Capture the cell that displays the provided text and extract its [x, y] central coordinate. 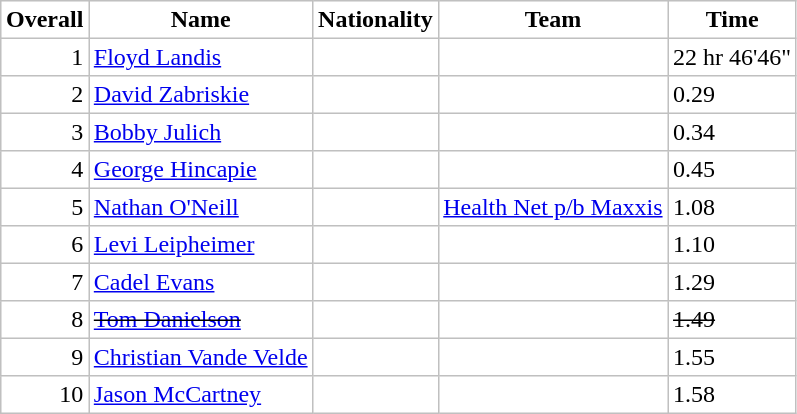
1.10 [732, 245]
Name [201, 20]
Time [732, 20]
1.55 [732, 357]
0.45 [732, 170]
8 [45, 320]
Jason McCartney [201, 395]
Floyd Landis [201, 57]
2 [45, 95]
Cadel Evans [201, 282]
1.49 [732, 320]
David Zabriskie [201, 95]
Team [553, 20]
Nationality [376, 20]
Tom Danielson [201, 320]
10 [45, 395]
3 [45, 132]
1.58 [732, 395]
Levi Leipheimer [201, 245]
Overall [45, 20]
0.29 [732, 95]
Bobby Julich [201, 132]
1.29 [732, 282]
7 [45, 282]
4 [45, 170]
Health Net p/b Maxxis [553, 207]
Nathan O'Neill [201, 207]
22 hr 46'46" [732, 57]
9 [45, 357]
George Hincapie [201, 170]
0.34 [732, 132]
6 [45, 245]
Christian Vande Velde [201, 357]
5 [45, 207]
1.08 [732, 207]
1 [45, 57]
